Pinpoint the cell where the given text exists, returning its (X, Y) midpoint coordinate. 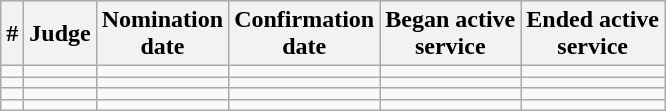
Nominationdate (162, 34)
Ended activeservice (593, 34)
Judge (60, 34)
Began activeservice (450, 34)
Confirmationdate (304, 34)
# (12, 34)
